Pinpoint the cell where the given text exists, returning its [x, y] midpoint coordinate. 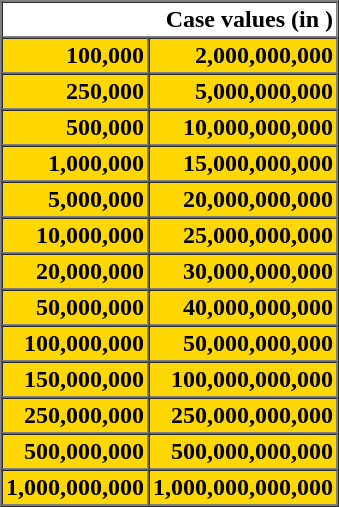
10,000,000,000 [242, 128]
100,000,000 [76, 344]
20,000,000 [76, 272]
2,000,000,000 [242, 56]
20,000,000,000 [242, 200]
50,000,000 [76, 308]
1,000,000,000 [76, 488]
100,000 [76, 56]
250,000,000 [76, 416]
5,000,000,000 [242, 92]
10,000,000 [76, 236]
30,000,000,000 [242, 272]
1,000,000 [76, 164]
15,000,000,000 [242, 164]
150,000,000 [76, 380]
1,000,000,000,000 [242, 488]
250,000 [76, 92]
40,000,000,000 [242, 308]
250,000,000,000 [242, 416]
Case values (in ) [170, 20]
500,000,000,000 [242, 452]
500,000 [76, 128]
100,000,000,000 [242, 380]
50,000,000,000 [242, 344]
25,000,000,000 [242, 236]
500,000,000 [76, 452]
5,000,000 [76, 200]
